From the cell containing the given text, extract its center point as [x, y] coordinate. 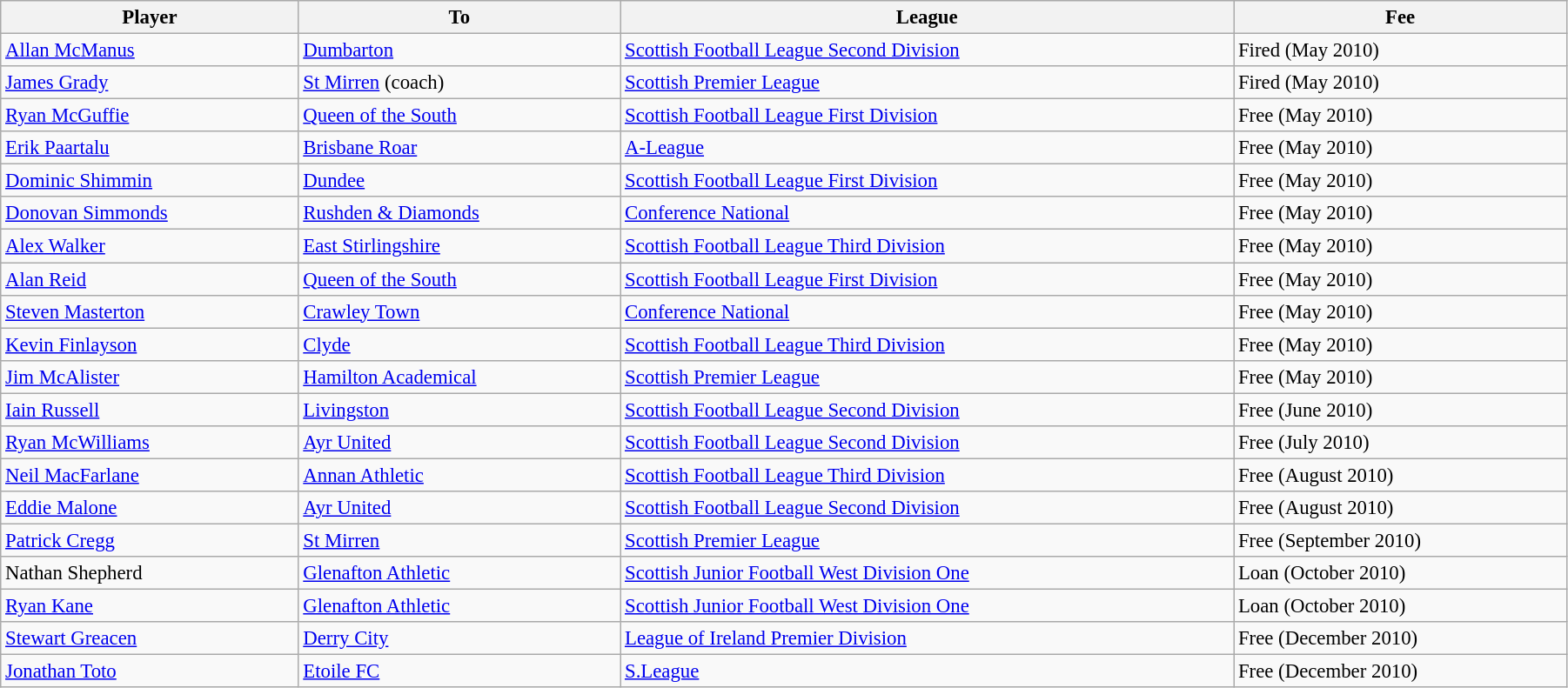
Steven Masterton [150, 311]
St Mirren [459, 540]
Donovan Simmonds [150, 213]
Dominic Shimmin [150, 181]
St Mirren (coach) [459, 83]
Dumbarton [459, 50]
S.League [928, 671]
Fee [1401, 17]
Derry City [459, 638]
League [928, 17]
Free (June 2010) [1401, 410]
Ryan McWilliams [150, 443]
Iain Russell [150, 410]
Alex Walker [150, 246]
A-League [928, 148]
Free (September 2010) [1401, 540]
Patrick Cregg [150, 540]
Clyde [459, 344]
Neil MacFarlane [150, 475]
Hamilton Academical [459, 377]
Kevin Finlayson [150, 344]
Etoile FC [459, 671]
Erik Paartalu [150, 148]
Player [150, 17]
Eddie Malone [150, 508]
Rushden & Diamonds [459, 213]
Jonathan Toto [150, 671]
Nathan Shepherd [150, 573]
Allan McManus [150, 50]
Livingston [459, 410]
Ryan Kane [150, 606]
League of Ireland Premier Division [928, 638]
Brisbane Roar [459, 148]
Dundee [459, 181]
Ryan McGuffie [150, 116]
Stewart Greacen [150, 638]
James Grady [150, 83]
Crawley Town [459, 311]
To [459, 17]
Annan Athletic [459, 475]
East Stirlingshire [459, 246]
Free (July 2010) [1401, 443]
Jim McAlister [150, 377]
Alan Reid [150, 279]
